Provide the (x, y) coordinate of the cell's center where the given text is located.  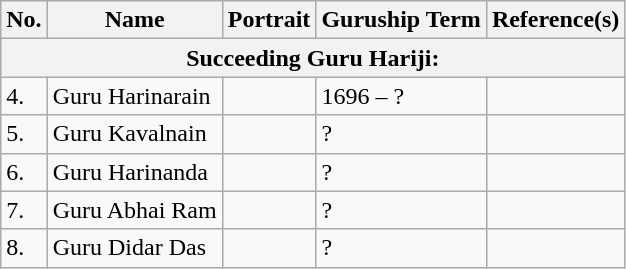
8. (24, 248)
6. (24, 172)
Reference(s) (556, 20)
Name (134, 20)
Guru Didar Das (134, 248)
1696 – ? (401, 96)
4. (24, 96)
Portrait (269, 20)
No. (24, 20)
5. (24, 134)
Guruship Term (401, 20)
Succeeding Guru Hariji: (313, 58)
Guru Harinanda (134, 172)
Guru Harinarain (134, 96)
Guru Kavalnain (134, 134)
Guru Abhai Ram (134, 210)
7. (24, 210)
